Extract the (x, y) coordinate from the center of the cell holding the provided text.  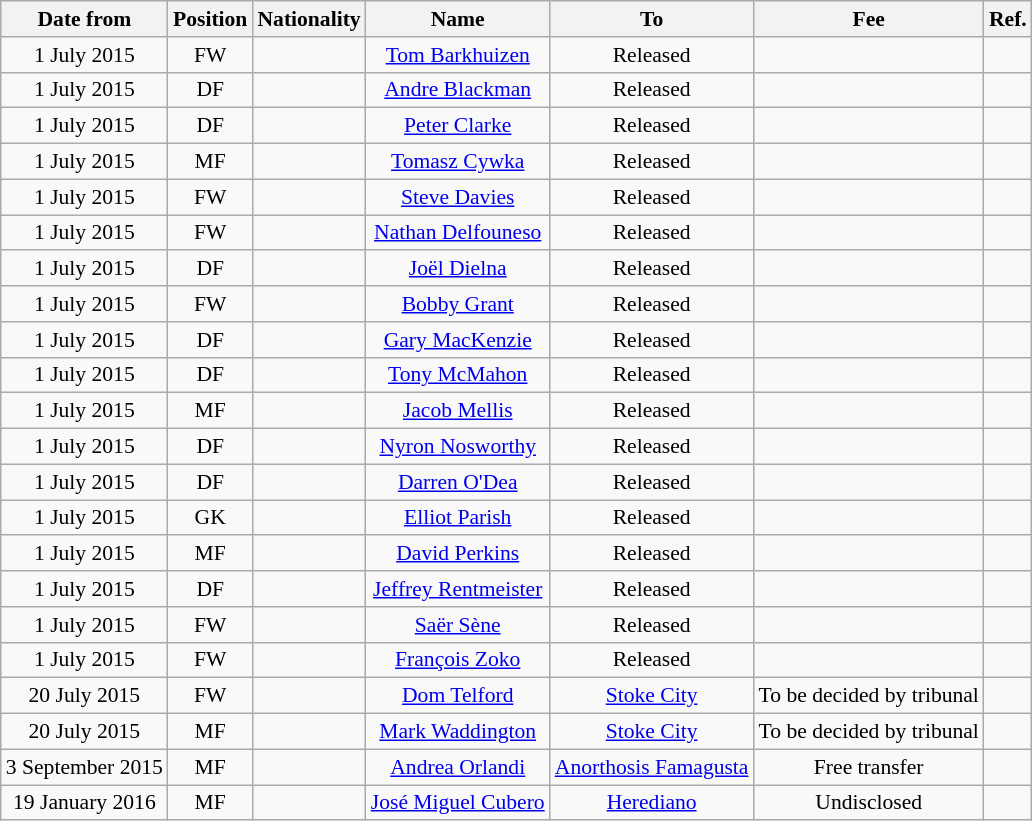
Mark Waddington (458, 732)
François Zoko (458, 660)
GK (210, 518)
David Perkins (458, 554)
Joël Dielna (458, 269)
Jeffrey Rentmeister (458, 589)
José Miguel Cubero (458, 803)
Jacob Mellis (458, 411)
Position (210, 19)
Dom Telford (458, 696)
Ref. (1008, 19)
3 September 2015 (84, 767)
Tomasz Cywka (458, 162)
Fee (869, 19)
Date from (84, 19)
Bobby Grant (458, 304)
Andre Blackman (458, 90)
Tom Barkhuizen (458, 55)
Elliot Parish (458, 518)
Nyron Nosworthy (458, 447)
Undisclosed (869, 803)
Darren O'Dea (458, 482)
Gary MacKenzie (458, 340)
Saër Sène (458, 625)
Steve Davies (458, 197)
Nationality (308, 19)
Free transfer (869, 767)
Tony McMahon (458, 375)
To (652, 19)
Name (458, 19)
Andrea Orlandi (458, 767)
Herediano (652, 803)
Anorthosis Famagusta (652, 767)
Nathan Delfouneso (458, 233)
19 January 2016 (84, 803)
Peter Clarke (458, 126)
